Output the [x, y] coordinate of the center of the cell containing the given text.  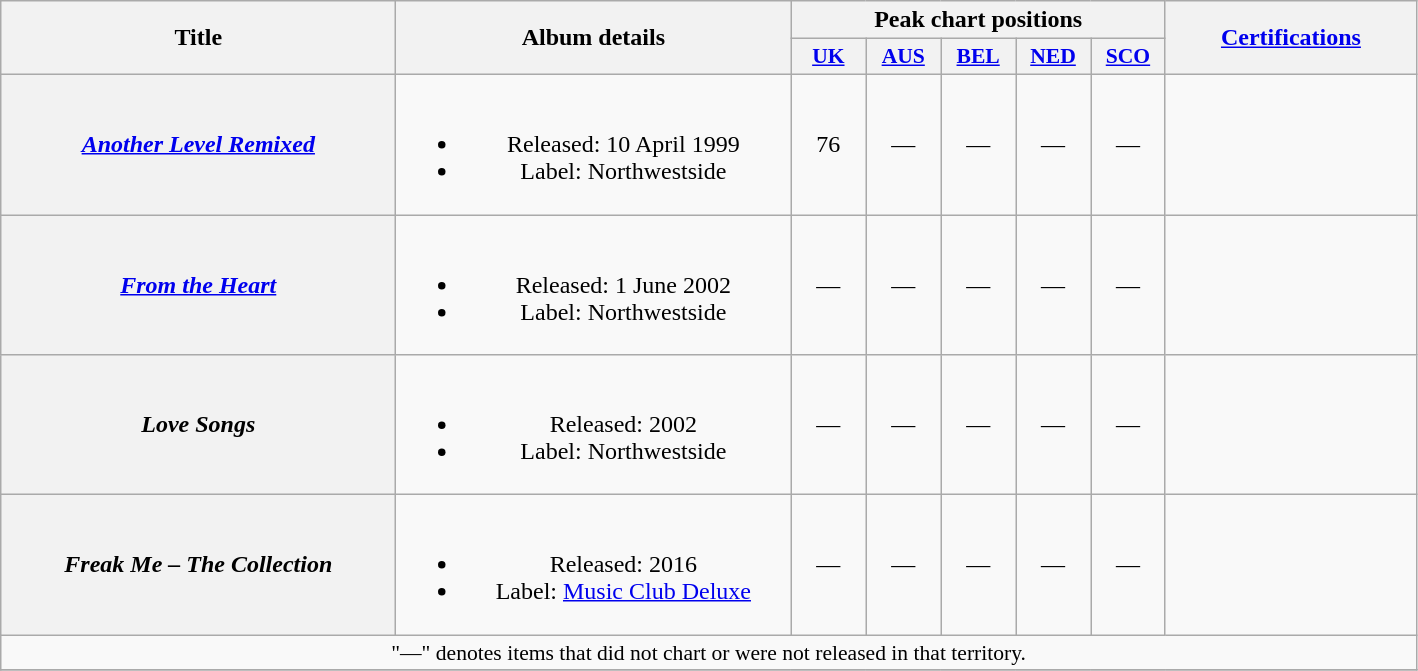
Released: 2002Label: Northwestside [594, 425]
76 [828, 144]
Released: 2016Label: Music Club Deluxe [594, 565]
From the Heart [198, 284]
Peak chart positions [978, 20]
Album details [594, 38]
SCO [1128, 57]
BEL [978, 57]
AUS [904, 57]
NED [1054, 57]
Another Level Remixed [198, 144]
Released: 1 June 2002Label: Northwestside [594, 284]
UK [828, 57]
Title [198, 38]
Certifications [1290, 38]
Freak Me – The Collection [198, 565]
Released: 10 April 1999Label: Northwestside [594, 144]
Love Songs [198, 425]
"—" denotes items that did not chart or were not released in that territory. [709, 653]
